Pinpoint the cell where the given text exists, returning its (X, Y) midpoint coordinate. 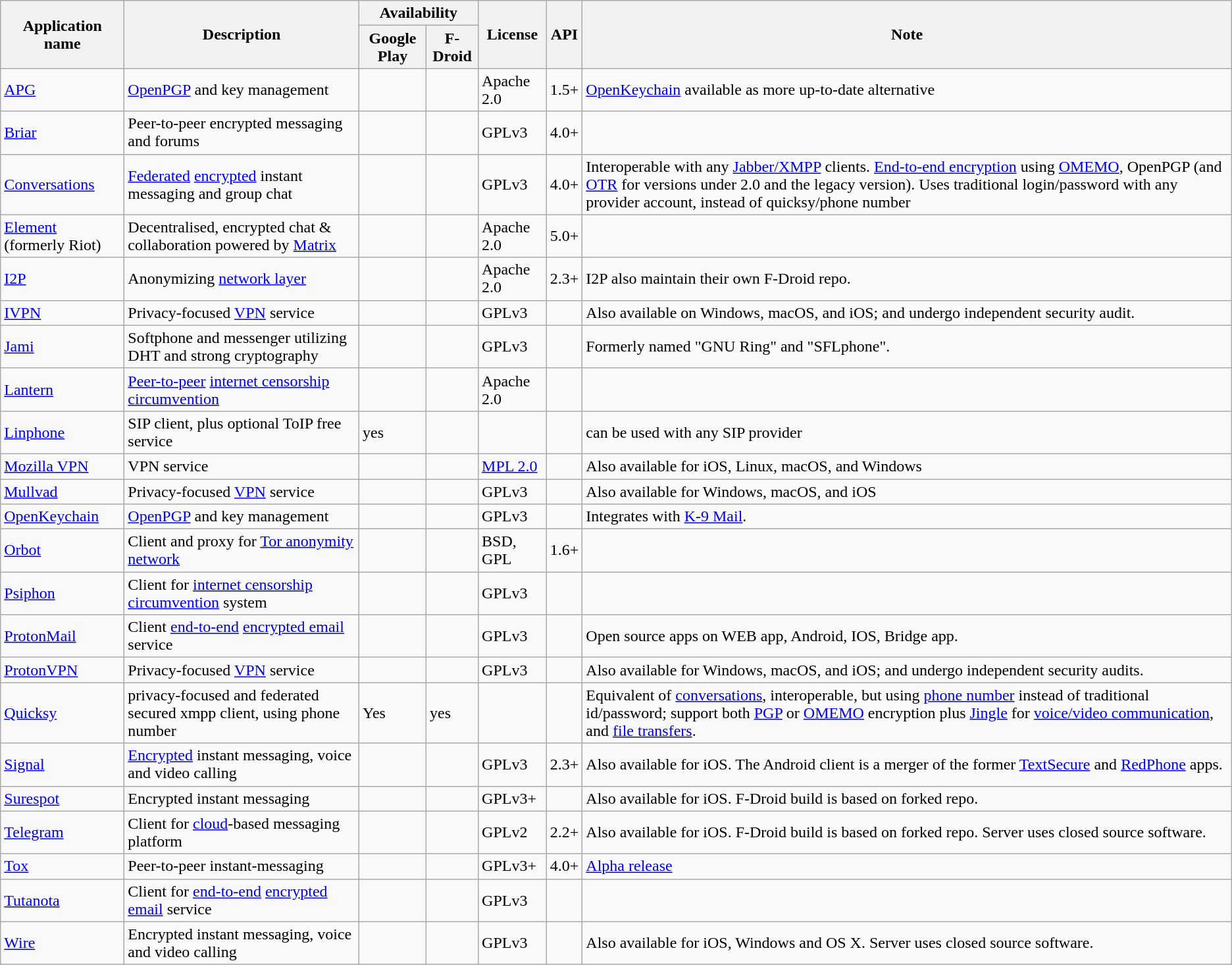
BSD, GPL (513, 550)
Integrates with K-9 Mail. (907, 517)
Jami (63, 346)
Surespot (63, 798)
OpenKeychain (63, 517)
Mullvad (63, 492)
MPL 2.0 (513, 466)
ProtonVPN (63, 670)
GPLv2 (513, 832)
Client end-to-end encrypted email service (242, 636)
can be used with any SIP provider (907, 432)
Google Play (392, 47)
Conversations (63, 184)
ProtonMail (63, 636)
Client and proxy for Tor anonymity network (242, 550)
Softphone and messenger utilizing DHT and strong cryptography (242, 346)
API (565, 34)
Also available for Windows, macOS, and iOS; and undergo independent security audits. (907, 670)
Mozilla VPN (63, 466)
Formerly named "GNU Ring" and "SFLphone". (907, 346)
Decentralised, encrypted chat & collaboration powered by Matrix (242, 236)
Tutanota (63, 900)
SIP client, plus optional ToIP free service (242, 432)
Also available for iOS. The Android client is a merger of the former TextSecure and RedPhone apps. (907, 765)
Peer-to-peer encrypted messaging and forums (242, 133)
1.5+ (565, 90)
IVPN (63, 313)
Also available on Windows, macOS, and iOS; and undergo independent security audit. (907, 313)
Lantern (63, 390)
Peer-to-peer instant-messaging (242, 866)
F-Droid (453, 47)
Also available for iOS, Windows and OS X. Server uses closed source software. (907, 943)
Tox (63, 866)
Client for cloud-based messaging platform (242, 832)
Signal (63, 765)
Linphone (63, 432)
Peer-to-peer internet censorship circumvention (242, 390)
Description (242, 34)
Element (formerly Riot) (63, 236)
Also available for iOS. F-Droid build is based on forked repo. (907, 798)
Note (907, 34)
Psiphon (63, 594)
Also available for iOS. F-Droid build is based on forked repo. Server uses closed source software. (907, 832)
Quicksy (63, 713)
Wire (63, 943)
Yes (392, 713)
Also available for iOS, Linux, macOS, and Windows (907, 466)
privacy-focused and federated secured xmpp client, using phone number (242, 713)
Orbot (63, 550)
I2P also maintain their own F-Droid repo. (907, 279)
Client for internet censorship circumvention system (242, 594)
APG (63, 90)
Federated encrypted instant messaging and group chat (242, 184)
Open source apps on WEB app, Android, IOS, Bridge app. (907, 636)
Alpha release (907, 866)
License (513, 34)
OpenKeychain available as more up-to-date alternative (907, 90)
Application name (63, 34)
Briar (63, 133)
1.6+ (565, 550)
Also available for Windows, macOS, and iOS (907, 492)
Anonymizing network layer (242, 279)
Telegram (63, 832)
2.2+ (565, 832)
Availability (419, 13)
5.0+ (565, 236)
Encrypted instant messaging (242, 798)
I2P (63, 279)
Client for end-to-end encrypted email service (242, 900)
VPN service (242, 466)
